Output the [X, Y] coordinate of the center of the cell containing the given text.  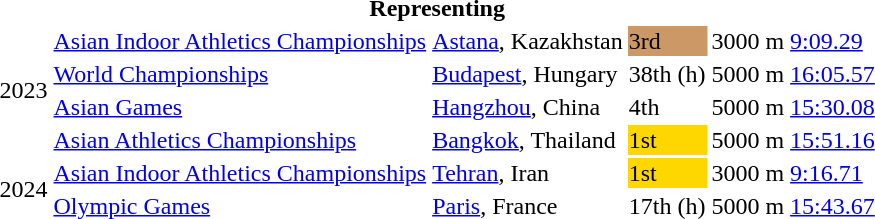
4th [667, 107]
3rd [667, 41]
Bangkok, Thailand [528, 140]
World Championships [240, 74]
Asian Games [240, 107]
38th (h) [667, 74]
Hangzhou, China [528, 107]
Asian Athletics Championships [240, 140]
Tehran, Iran [528, 173]
Budapest, Hungary [528, 74]
Astana, Kazakhstan [528, 41]
